Identify which cell holds the provided text, then report its (X, Y) central coordinate. 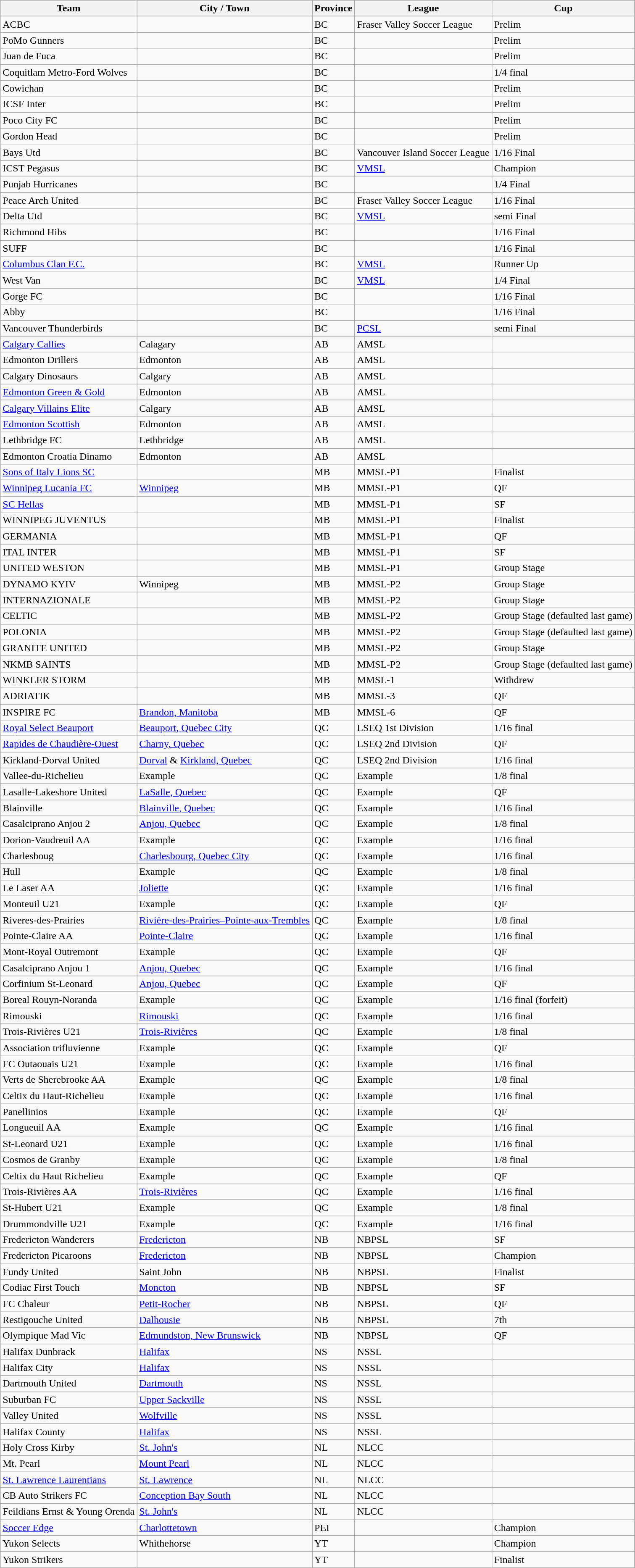
Fredericton Picaroons (69, 1256)
Peace Arch United (69, 200)
Upper Sackville (224, 1400)
Withdrew (563, 680)
Halifax Dunbrack (69, 1352)
Trois-Rivières AA (69, 1192)
UNITED WESTON (69, 568)
NKMB SAINTS (69, 664)
MMSL-6 (423, 712)
7th (563, 1320)
GERMANIA (69, 536)
GRANITE UNITED (69, 648)
Association trifluvienne (69, 1048)
Monteuil U21 (69, 904)
LaSalle, Quebec (224, 792)
Fredericton Wanderers (69, 1240)
Saint John (224, 1272)
Columbus Clan F.C. (69, 264)
Rapides de Chaudière-Ouest (69, 744)
Cowichan (69, 88)
Vancouver Island Soccer League (423, 152)
FC Outaouais U21 (69, 1064)
Dalhousie (224, 1320)
Holy Cross Kirby (69, 1447)
LSEQ 1st Division (423, 728)
Lethbridge (224, 440)
ICSF Inter (69, 104)
DYNAMO KYIV (69, 584)
Charlesboug (69, 856)
Corfinium St-Leonard (69, 984)
Joliette (224, 888)
Charlesbourg, Quebec City (224, 856)
1/4 final (563, 72)
Conception Bay South (224, 1496)
MMSL-3 (423, 696)
Boreal Rouyn-Noranda (69, 1000)
Yukon Strikers (69, 1560)
Whithehorse (224, 1544)
St. Lawrence Laurentians (69, 1479)
Gorge FC (69, 296)
Restigouche United (69, 1320)
Wolfville (224, 1415)
Halifax City (69, 1368)
Le Laser AA (69, 888)
Calgary Villains Elite (69, 408)
Blainville (69, 808)
Team (69, 8)
Calagary (224, 344)
Hull (69, 872)
City / Town (224, 8)
Pointe-Claire (224, 936)
Cosmos de Granby (69, 1160)
Dartmouth (224, 1384)
Coquitlam Metro-Ford Wolves (69, 72)
MMSL-1 (423, 680)
ACBC (69, 24)
Winnipeg Lucania FC (69, 488)
Dorion-Vaudreuil AA (69, 840)
Riveres-des-Prairies (69, 920)
CB Auto Strikers FC (69, 1496)
FC Chaleur (69, 1304)
INTERNAZIONALE (69, 600)
Charlottetown (224, 1528)
PCSL (423, 328)
Drummondville U21 (69, 1224)
Dorval & Kirkland, Quebec (224, 760)
League (423, 8)
St-Leonard U21 (69, 1144)
ADRIATIK (69, 696)
WINKLER STORM (69, 680)
Calgary Callies (69, 344)
Casalciprano Anjou 1 (69, 968)
Province (334, 8)
ITAL INTER (69, 552)
Pointe-Claire AA (69, 936)
Rivière-des-Prairies–Pointe-aux-Trembles (224, 920)
Royal Select Beauport (69, 728)
Halifax County (69, 1431)
St-Hubert U21 (69, 1208)
Cup (563, 8)
Beauport, Quebec City (224, 728)
INSPIRE FC (69, 712)
Poco City FC (69, 120)
Panellinios (69, 1112)
Edmonton Scottish (69, 424)
POLONIA (69, 632)
Petit-Rocher (224, 1304)
Sons of Italy Lions SC (69, 472)
Fundy United (69, 1272)
1/16 final (forfeit) (563, 1000)
West Van (69, 280)
Lethbridge FC (69, 440)
Bays Utd (69, 152)
Valley United (69, 1415)
Olympique Mad Vic (69, 1336)
SC Hellas (69, 504)
Longueuil AA (69, 1128)
Juan de Fuca (69, 56)
Richmond Hibs (69, 232)
Vallee-du-Richelieu (69, 776)
Edmonton Croatia Dinamo (69, 456)
ICST Pegasus (69, 168)
PoMo Gunners (69, 40)
Yukon Selects (69, 1544)
WINNIPEG JUVENTUS (69, 520)
Edmonton Green & Gold (69, 392)
Edmonton Drillers (69, 360)
Punjab Hurricanes (69, 184)
Suburban FC (69, 1400)
Dartmouth United (69, 1384)
Codiac First Touch (69, 1288)
Mount Pearl (224, 1463)
Feildians Ernst & Young Orenda (69, 1512)
Casalciprano Anjou 2 (69, 824)
Delta Utd (69, 216)
St. Lawrence (224, 1479)
Blainville, Quebec (224, 808)
Charny, Quebec (224, 744)
Celtix du Haut-Richelieu (69, 1096)
Trois-Rivières U21 (69, 1032)
Verts de Sherebrooke AA (69, 1080)
PEI (334, 1528)
Calgary Dinosaurs (69, 376)
Moncton (224, 1288)
Mont-Royal Outremont (69, 952)
Mt. Pearl (69, 1463)
Runner Up (563, 264)
Kirkland-Dorval United (69, 760)
Edmundston, New Brunswick (224, 1336)
CELTIC (69, 616)
Abby (69, 312)
Brandon, Manitoba (224, 712)
Vancouver Thunderbirds (69, 328)
Celtix du Haut Richelieu (69, 1176)
SUFF (69, 248)
Soccer Edge (69, 1528)
Gordon Head (69, 136)
Lasalle-Lakeshore United (69, 792)
